Provide the (X, Y) coordinate of the cell's center where the given text is located.  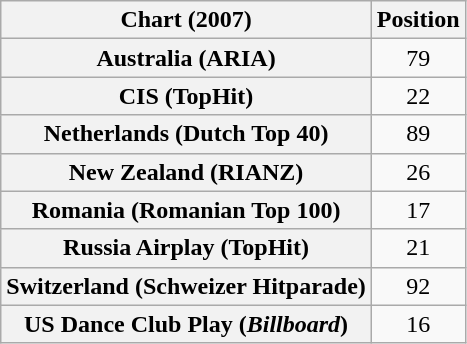
Position (418, 20)
21 (418, 248)
22 (418, 96)
Romania (Romanian Top 100) (186, 210)
16 (418, 324)
Australia (ARIA) (186, 58)
Russia Airplay (TopHit) (186, 248)
92 (418, 286)
89 (418, 134)
Chart (2007) (186, 20)
New Zealand (RIANZ) (186, 172)
US Dance Club Play (Billboard) (186, 324)
Switzerland (Schweizer Hitparade) (186, 286)
Netherlands (Dutch Top 40) (186, 134)
17 (418, 210)
26 (418, 172)
CIS (TopHit) (186, 96)
79 (418, 58)
